For the text-containing cell, return its midpoint in [x, y] coordinate format. 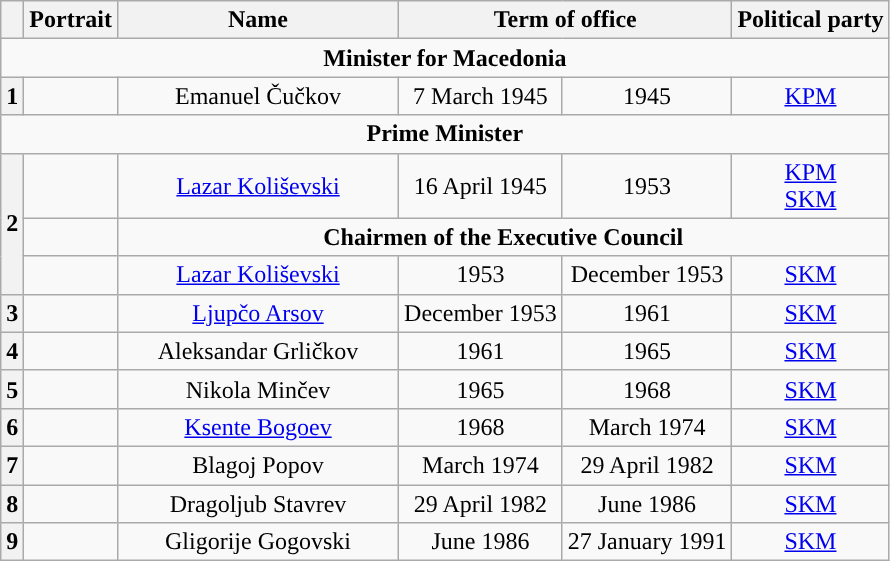
Nikola Minčev [258, 389]
Gligorije Gogovski [258, 542]
6 [12, 427]
4 [12, 351]
Dragoljub Stavrev [258, 503]
16 April 1945 [481, 186]
Ksente Bogoev [258, 427]
Minister for Macedonia [445, 58]
Chairmen of the Executive Council [502, 237]
9 [12, 542]
1945 [647, 96]
Blagoj Popov [258, 465]
7 [12, 465]
27 January 1991 [647, 542]
1 [12, 96]
3 [12, 313]
Political party [810, 20]
Emanuel Čučkov [258, 96]
5 [12, 389]
KPM SKM [810, 186]
Aleksandar Grličkov [258, 351]
8 [12, 503]
Ljupčo Arsov [258, 313]
Prime Minister [445, 134]
KPM [810, 96]
2 [12, 224]
Portrait [71, 20]
7 March 1945 [481, 96]
Term of office [566, 20]
Name [258, 20]
